Provide the (x, y) coordinate of the cell's center where the given text is located.  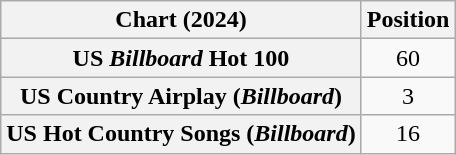
Position (408, 20)
US Country Airplay (Billboard) (181, 96)
US Billboard Hot 100 (181, 58)
16 (408, 134)
US Hot Country Songs (Billboard) (181, 134)
60 (408, 58)
Chart (2024) (181, 20)
3 (408, 96)
